Determine the (X, Y) coordinate at the center of the cell enclosing the given text.  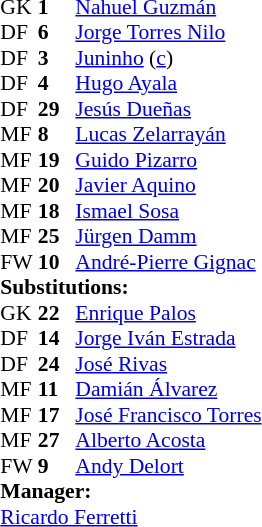
Enrique Palos (168, 313)
Ismael Sosa (168, 211)
Jorge Torres Nilo (168, 33)
Guido Pizarro (168, 160)
24 (57, 364)
20 (57, 185)
10 (57, 262)
11 (57, 389)
8 (57, 135)
Jürgen Damm (168, 237)
Lucas Zelarrayán (168, 135)
José Rivas (168, 364)
Andy Delort (168, 466)
Damián Álvarez (168, 389)
Manager: (130, 491)
3 (57, 58)
29 (57, 109)
Substitutions: (130, 287)
Juninho (c) (168, 58)
GK (19, 313)
Alberto Acosta (168, 441)
4 (57, 83)
19 (57, 160)
27 (57, 441)
22 (57, 313)
Jorge Iván Estrada (168, 339)
Hugo Ayala (168, 83)
9 (57, 466)
18 (57, 211)
André-Pierre Gignac (168, 262)
José Francisco Torres (168, 415)
14 (57, 339)
6 (57, 33)
17 (57, 415)
Jesús Dueñas (168, 109)
25 (57, 237)
Javier Aquino (168, 185)
